Provide the [X, Y] coordinate of the cell's center where the given text is located.  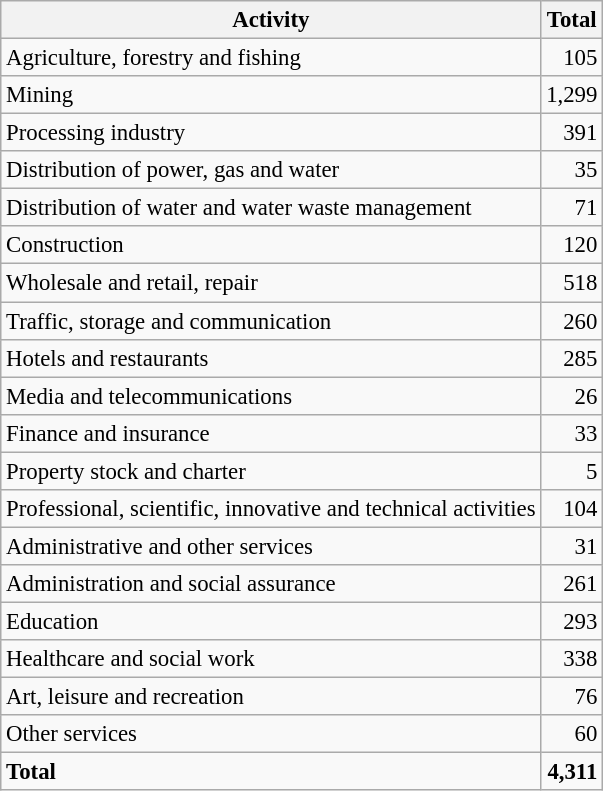
35 [572, 170]
1,299 [572, 95]
60 [572, 734]
Media and telecommunications [271, 396]
Processing industry [271, 133]
31 [572, 546]
Activity [271, 20]
Other services [271, 734]
76 [572, 697]
Hotels and restaurants [271, 358]
Construction [271, 245]
71 [572, 208]
391 [572, 133]
33 [572, 433]
338 [572, 659]
104 [572, 509]
Professional, scientific, innovative and technical activities [271, 509]
Healthcare and social work [271, 659]
Wholesale and retail, repair [271, 283]
285 [572, 358]
120 [572, 245]
Agriculture, forestry and fishing [271, 58]
Distribution of water and water waste management [271, 208]
260 [572, 321]
293 [572, 621]
Education [271, 621]
Art, leisure and recreation [271, 697]
105 [572, 58]
Administrative and other services [271, 546]
4,311 [572, 772]
Administration and social assurance [271, 584]
Finance and insurance [271, 433]
Distribution of power, gas and water [271, 170]
518 [572, 283]
Property stock and charter [271, 471]
26 [572, 396]
Traffic, storage and communication [271, 321]
5 [572, 471]
Mining [271, 95]
261 [572, 584]
